Determine the [X, Y] coordinate at the center of the cell enclosing the given text.  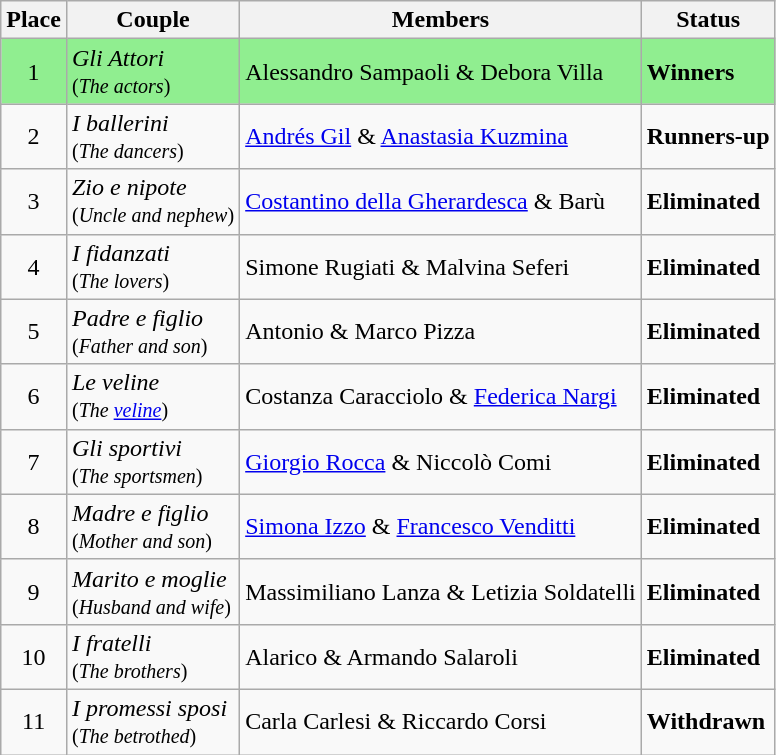
2 [34, 136]
Massimiliano Lanza & Letizia Soldatelli [441, 592]
Alarico & Armando Salaroli [441, 656]
Antonio & Marco Pizza [441, 332]
Gli Attori(The actors) [152, 72]
Withdrawn [708, 722]
Zio e nipote(Uncle and nephew) [152, 202]
Couple [152, 20]
7 [34, 462]
I ballerini(The dancers) [152, 136]
4 [34, 266]
8 [34, 526]
Giorgio Rocca & Niccolò Comi [441, 462]
5 [34, 332]
I promessi sposi(The betrothed) [152, 722]
Gli sportivi(The sportsmen) [152, 462]
Members [441, 20]
Simone Rugiati & Malvina Seferi [441, 266]
6 [34, 396]
Padre e figlio(Father and son) [152, 332]
I fratelli(The brothers) [152, 656]
9 [34, 592]
3 [34, 202]
I fidanzati(The lovers) [152, 266]
Place [34, 20]
11 [34, 722]
Le veline(The veline) [152, 396]
10 [34, 656]
Marito e moglie(Husband and wife) [152, 592]
Status [708, 20]
Winners [708, 72]
1 [34, 72]
Andrés Gil & Anastasia Kuzmina [441, 136]
Carla Carlesi & Riccardo Corsi [441, 722]
Simona Izzo & Francesco Venditti [441, 526]
Alessandro Sampaoli & Debora Villa [441, 72]
Costanza Caracciolo & Federica Nargi [441, 396]
Madre e figlio(Mother and son) [152, 526]
Costantino della Gherardesca & Barù [441, 202]
Runners-up [708, 136]
